Detect which cell encompasses the target text, then output its [x, y] center coordinate. 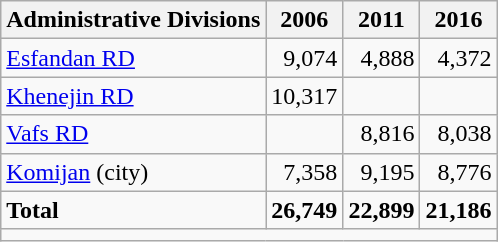
26,749 [304, 210]
8,776 [458, 172]
2016 [458, 20]
8,038 [458, 134]
Khenejin RD [134, 96]
8,816 [382, 134]
Komijan (city) [134, 172]
Vafs RD [134, 134]
Administrative Divisions [134, 20]
2006 [304, 20]
Esfandan RD [134, 58]
2011 [382, 20]
7,358 [304, 172]
10,317 [304, 96]
9,074 [304, 58]
21,186 [458, 210]
Total [134, 210]
4,888 [382, 58]
9,195 [382, 172]
4,372 [458, 58]
22,899 [382, 210]
